Find where the given text appears and provide that cell's center as (X, Y) coordinate. 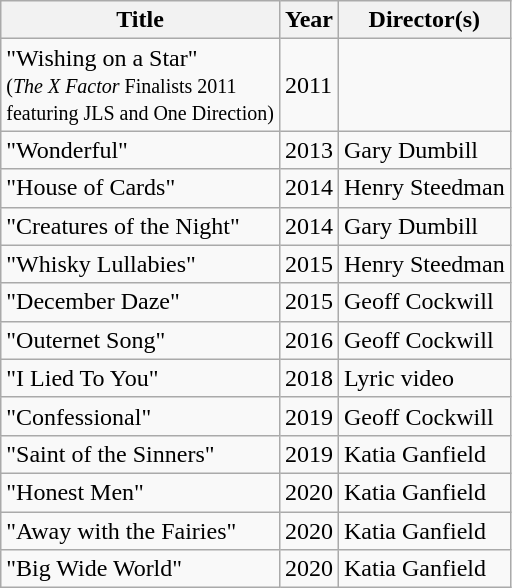
Title (140, 20)
"House of Cards" (140, 188)
2016 (308, 340)
"Confessional" (140, 416)
2011 (308, 85)
"Saint of the Sinners" (140, 454)
"Big Wide World" (140, 569)
"Away with the Fairies" (140, 531)
2013 (308, 150)
Lyric video (424, 378)
2018 (308, 378)
"December Daze" (140, 302)
"I Lied To You" (140, 378)
"Outernet Song" (140, 340)
"Wonderful" (140, 150)
"Whisky Lullabies" (140, 264)
Director(s) (424, 20)
"Wishing on a Star" (The X Factor Finalists 2011featuring JLS and One Direction) (140, 85)
"Honest Men" (140, 492)
"Creatures of the Night" (140, 226)
Year (308, 20)
